Provide the [x, y] coordinate of the cell's center where the given text is located.  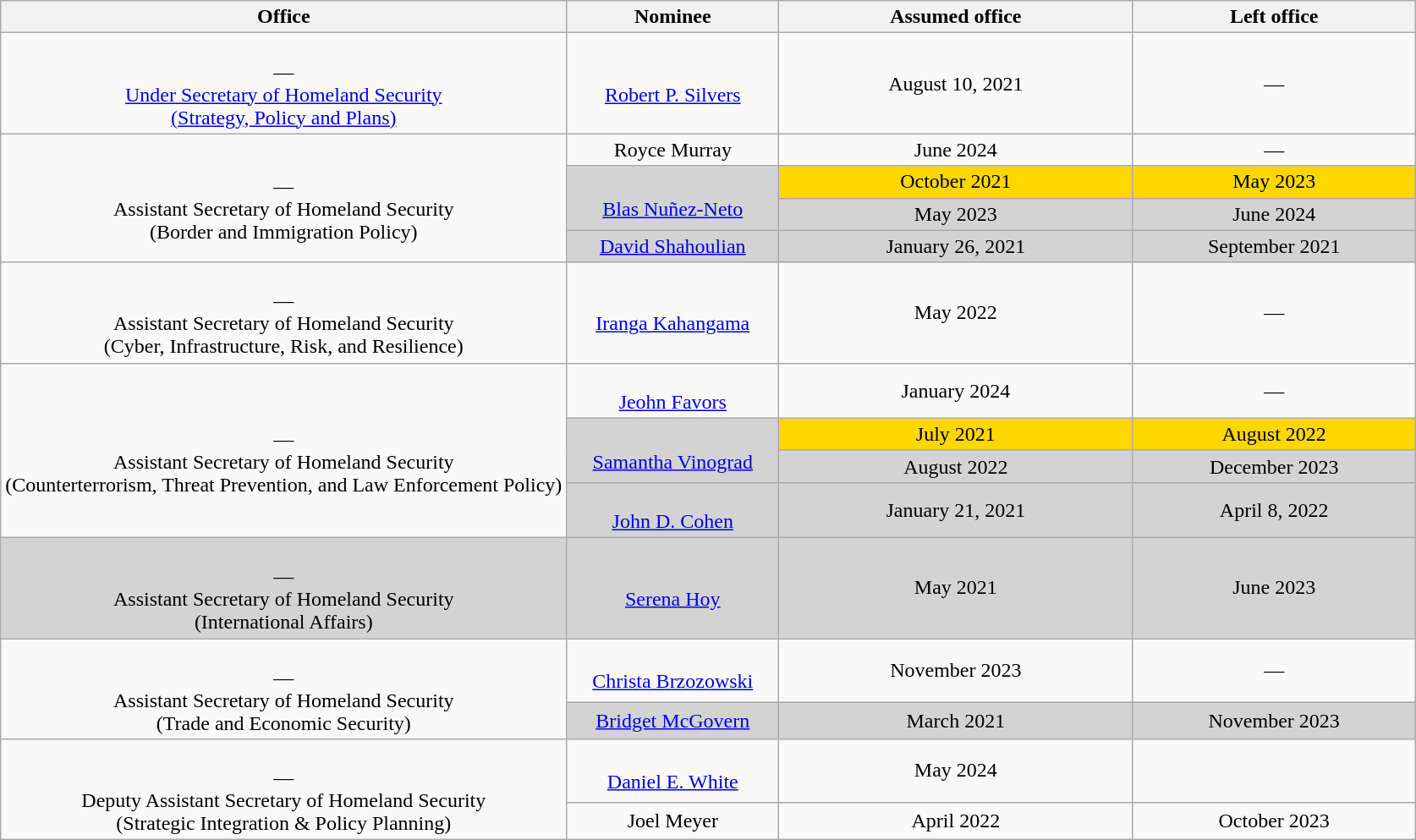
Joel Meyer [673, 821]
January 2024 [956, 391]
August 10, 2021 [956, 83]
September 2021 [1274, 246]
May 2024 [956, 771]
January 21, 2021 [956, 509]
Royce Murray [673, 150]
December 2023 [1274, 466]
Jeohn Favors [673, 391]
Iranga Kahangama [673, 313]
—Under Secretary of Homeland Security(Strategy, Policy and Plans) [284, 83]
Robert P. Silvers [673, 83]
April 2022 [956, 821]
Blas Nuñez-Neto [673, 198]
Nominee [673, 17]
January 26, 2021 [956, 246]
Daniel E. White [673, 771]
October 2021 [956, 182]
—Assistant Secretary of Homeland Security(Trade and Economic Security) [284, 689]
—Deputy Assistant Secretary of Homeland Security(Strategic Integration & Policy Planning) [284, 790]
June 2023 [1274, 587]
Serena Hoy [673, 587]
Bridget McGovern [673, 721]
March 2021 [956, 721]
—Assistant Secretary of Homeland Security(Border and Immigration Policy) [284, 198]
Christa Brzozowski [673, 670]
April 8, 2022 [1274, 509]
Samantha Vinograd [673, 450]
Left office [1274, 17]
David Shahoulian [673, 246]
—Assistant Secretary of Homeland Security(International Affairs) [284, 587]
—Assistant Secretary of Homeland Security(Cyber, Infrastructure, Risk, and Resilience) [284, 313]
—Assistant Secretary of Homeland Security(Counterterrorism, Threat Prevention, and Law Enforcement Policy) [284, 450]
John D. Cohen [673, 509]
Office [284, 17]
July 2021 [956, 434]
October 2023 [1274, 821]
Assumed office [956, 17]
May 2022 [956, 313]
May 2021 [956, 587]
